Return the [X, Y] coordinate for the center point of the cell that contains the specified text.  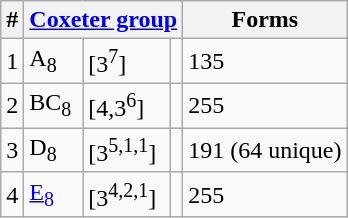
[35,1,1] [127, 150]
Forms [265, 20]
1 [12, 62]
[37] [127, 62]
191 (64 unique) [265, 150]
E8 [54, 194]
3 [12, 150]
# [12, 20]
4 [12, 194]
2 [12, 106]
BC8 [54, 106]
[34,2,1] [127, 194]
Coxeter group [104, 20]
A8 [54, 62]
[4,36] [127, 106]
135 [265, 62]
D8 [54, 150]
